Pinpoint the cell where the given text exists, returning its (x, y) midpoint coordinate. 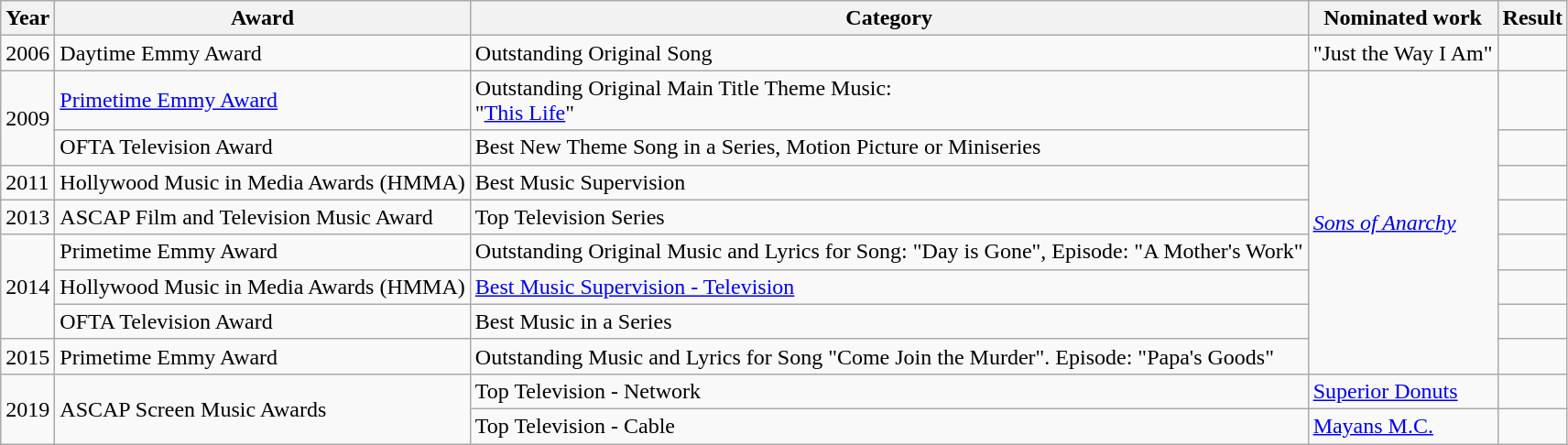
Best Music in a Series (888, 321)
2015 (27, 356)
Nominated work (1403, 18)
2019 (27, 408)
2009 (27, 117)
Outstanding Music and Lyrics for Song "Come Join the Murder". Episode: "Papa's Goods" (888, 356)
2013 (27, 217)
ASCAP Film and Television Music Award (262, 217)
Outstanding Original Song (888, 53)
"Just the Way I Am" (1403, 53)
ASCAP Screen Music Awards (262, 408)
Award (262, 18)
Result (1532, 18)
Best New Theme Song in a Series, Motion Picture or Miniseries (888, 147)
2006 (27, 53)
Category (888, 18)
Outstanding Original Main Title Theme Music:"This Life" (888, 101)
Daytime Emmy Award (262, 53)
Mayans M.C. (1403, 426)
Year (27, 18)
Sons of Anarchy (1403, 222)
Best Music Supervision (888, 182)
Top Television Series (888, 217)
Outstanding Original Music and Lyrics for Song: "Day is Gone", Episode: "A Mother's Work" (888, 252)
Superior Donuts (1403, 391)
Top Television - Network (888, 391)
2011 (27, 182)
2014 (27, 287)
Best Music Supervision - Television (888, 287)
Top Television - Cable (888, 426)
